From the cell containing the given text, extract its center point as (X, Y) coordinate. 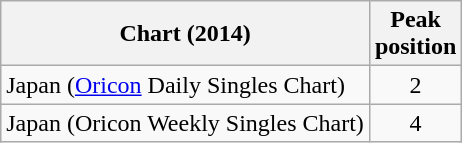
Japan (Oricon Daily Singles Chart) (186, 85)
2 (415, 85)
Japan (Oricon Weekly Singles Chart) (186, 123)
Chart (2014) (186, 34)
4 (415, 123)
Peakposition (415, 34)
